Find where the given text appears and provide that cell's center as [X, Y] coordinate. 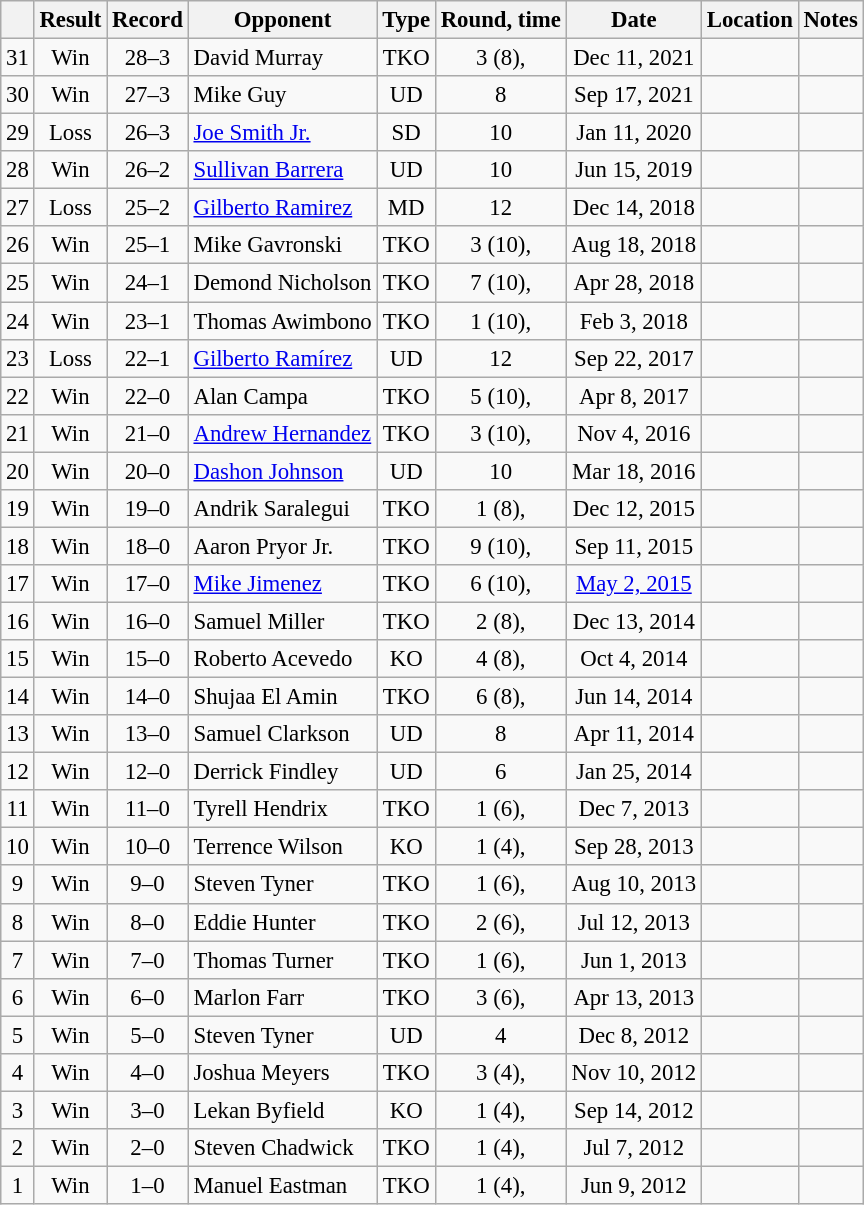
24–1 [148, 283]
4 (8), [500, 659]
8–0 [148, 922]
Jul 7, 2012 [634, 1148]
Aug 18, 2018 [634, 245]
Jun 1, 2013 [634, 960]
Mike Gavronski [282, 245]
24 [18, 321]
12–0 [148, 772]
Eddie Hunter [282, 922]
23 [18, 358]
Notes [830, 20]
Dec 13, 2014 [634, 621]
Dec 11, 2021 [634, 58]
Sep 17, 2021 [634, 95]
1 (8), [500, 509]
9 (10), [500, 546]
Derrick Findley [282, 772]
Dec 14, 2018 [634, 208]
17 [18, 584]
Result [70, 20]
Dashon Johnson [282, 471]
5 [18, 1035]
Sep 14, 2012 [634, 1110]
27 [18, 208]
Joshua Meyers [282, 1073]
Mike Guy [282, 95]
Jan 11, 2020 [634, 133]
Terrence Wilson [282, 847]
4–0 [148, 1073]
15 [18, 659]
Apr 11, 2014 [634, 734]
SD [406, 133]
Joe Smith Jr. [282, 133]
28–3 [148, 58]
Jan 25, 2014 [634, 772]
Demond Nicholson [282, 283]
18 [18, 546]
21 [18, 433]
2 (6), [500, 922]
28 [18, 170]
Lekan Byfield [282, 1110]
Sullivan Barrera [282, 170]
3 (8), [500, 58]
Feb 3, 2018 [634, 321]
Sep 22, 2017 [634, 358]
22 [18, 396]
2–0 [148, 1148]
MD [406, 208]
7–0 [148, 960]
5–0 [148, 1035]
14 [18, 697]
1 (10), [500, 321]
11 [18, 809]
3 (4), [500, 1073]
Samuel Clarkson [282, 734]
21–0 [148, 433]
11–0 [148, 809]
13 [18, 734]
Dec 8, 2012 [634, 1035]
Date [634, 20]
Nov 10, 2012 [634, 1073]
Steven Chadwick [282, 1148]
Roberto Acevedo [282, 659]
Jun 14, 2014 [634, 697]
22–0 [148, 396]
May 2, 2015 [634, 584]
31 [18, 58]
Alan Campa [282, 396]
Sep 11, 2015 [634, 546]
Dec 7, 2013 [634, 809]
Sep 28, 2013 [634, 847]
6 (8), [500, 697]
3–0 [148, 1110]
Shujaa El Amin [282, 697]
14–0 [148, 697]
22–1 [148, 358]
Location [750, 20]
29 [18, 133]
Nov 4, 2016 [634, 433]
Jun 9, 2012 [634, 1185]
Record [148, 20]
Gilberto Ramirez [282, 208]
Type [406, 20]
25–1 [148, 245]
2 [18, 1148]
6 (10), [500, 584]
18–0 [148, 546]
Apr 8, 2017 [634, 396]
20–0 [148, 471]
26 [18, 245]
5 (10), [500, 396]
26–3 [148, 133]
Jun 15, 2019 [634, 170]
Aug 10, 2013 [634, 885]
27–3 [148, 95]
19–0 [148, 509]
Thomas Turner [282, 960]
1 [18, 1185]
Mar 18, 2016 [634, 471]
Jul 12, 2013 [634, 922]
David Murray [282, 58]
30 [18, 95]
9–0 [148, 885]
15–0 [148, 659]
Manuel Eastman [282, 1185]
6–0 [148, 997]
Tyrell Hendrix [282, 809]
Andrew Hernandez [282, 433]
19 [18, 509]
Gilberto Ramírez [282, 358]
2 (8), [500, 621]
26–2 [148, 170]
13–0 [148, 734]
Aaron Pryor Jr. [282, 546]
Samuel Miller [282, 621]
Round, time [500, 20]
16 [18, 621]
Apr 28, 2018 [634, 283]
20 [18, 471]
17–0 [148, 584]
25 [18, 283]
Opponent [282, 20]
Marlon Farr [282, 997]
9 [18, 885]
Andrik Saralegui [282, 509]
25–2 [148, 208]
Apr 13, 2013 [634, 997]
3 [18, 1110]
1–0 [148, 1185]
7 [18, 960]
Mike Jimenez [282, 584]
Dec 12, 2015 [634, 509]
Oct 4, 2014 [634, 659]
3 (6), [500, 997]
23–1 [148, 321]
10–0 [148, 847]
7 (10), [500, 283]
16–0 [148, 621]
Thomas Awimbono [282, 321]
